Output the (x, y) coordinate of the center of the cell containing the given text.  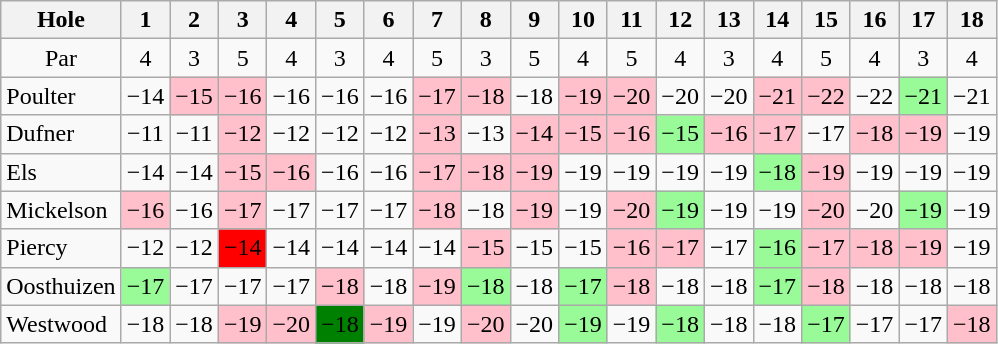
1 (146, 20)
11 (632, 20)
2 (194, 20)
14 (778, 20)
6 (388, 20)
9 (534, 20)
12 (680, 20)
8 (486, 20)
7 (438, 20)
Westwood (61, 324)
Par (61, 58)
16 (874, 20)
15 (826, 20)
10 (584, 20)
Els (61, 172)
Poulter (61, 96)
Piercy (61, 248)
Hole (61, 20)
17 (924, 20)
13 (728, 20)
18 (972, 20)
Mickelson (61, 210)
Oosthuizen (61, 286)
Dufner (61, 134)
